From the cell containing the given text, extract its center point as (x, y) coordinate. 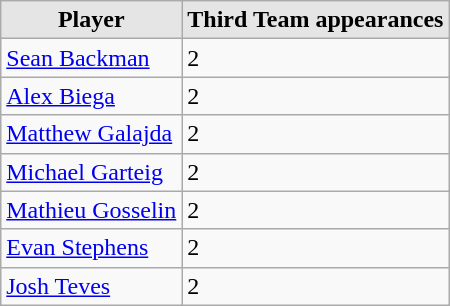
Michael Garteig (92, 172)
Alex Biega (92, 96)
Third Team appearances (316, 20)
Matthew Galajda (92, 134)
Josh Teves (92, 286)
Mathieu Gosselin (92, 210)
Player (92, 20)
Evan Stephens (92, 248)
Sean Backman (92, 58)
